Capture the cell that displays the provided text and extract its (X, Y) central coordinate. 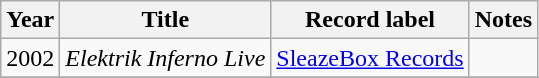
Title (166, 20)
Elektrik Inferno Live (166, 58)
Notes (503, 20)
SleazeBox Records (370, 58)
Record label (370, 20)
2002 (30, 58)
Year (30, 20)
